Identify which cell holds the provided text, then report its (X, Y) central coordinate. 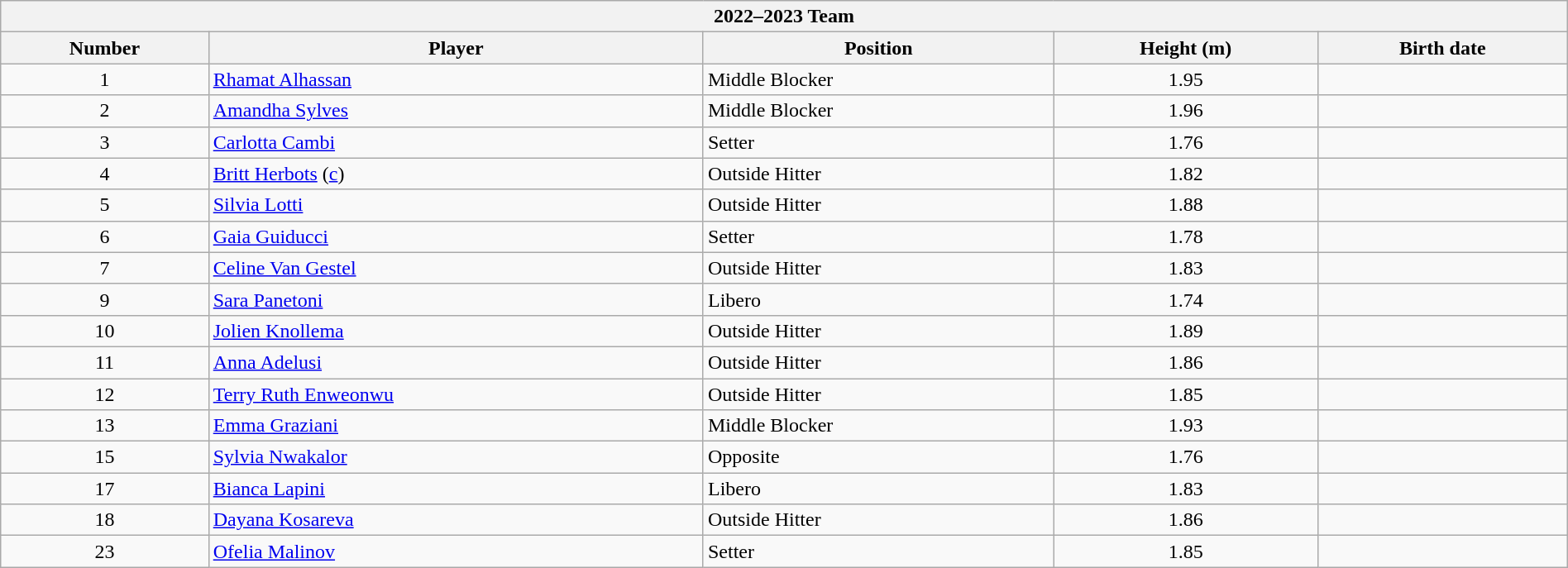
6 (104, 236)
Sara Panetoni (456, 299)
23 (104, 551)
2022–2023 Team (784, 17)
Opposite (878, 457)
18 (104, 520)
1.82 (1186, 174)
Britt Herbots (c) (456, 174)
Gaia Guiducci (456, 236)
4 (104, 174)
1.78 (1186, 236)
Dayana Kosareva (456, 520)
1.74 (1186, 299)
1.88 (1186, 205)
Terry Ruth Enweonwu (456, 394)
7 (104, 268)
Player (456, 48)
10 (104, 331)
Bianca Lapini (456, 489)
Sylvia Nwakalor (456, 457)
9 (104, 299)
Jolien Knollema (456, 331)
1 (104, 79)
Height (m) (1186, 48)
5 (104, 205)
13 (104, 426)
Ofelia Malinov (456, 551)
15 (104, 457)
1.89 (1186, 331)
2 (104, 111)
Anna Adelusi (456, 362)
1.96 (1186, 111)
17 (104, 489)
11 (104, 362)
1.93 (1186, 426)
Silvia Lotti (456, 205)
Position (878, 48)
Carlotta Cambi (456, 142)
12 (104, 394)
1.95 (1186, 79)
Birth date (1442, 48)
3 (104, 142)
Number (104, 48)
Amandha Sylves (456, 111)
Emma Graziani (456, 426)
Rhamat Alhassan (456, 79)
Celine Van Gestel (456, 268)
